Capture the cell that displays the provided text and extract its [X, Y] central coordinate. 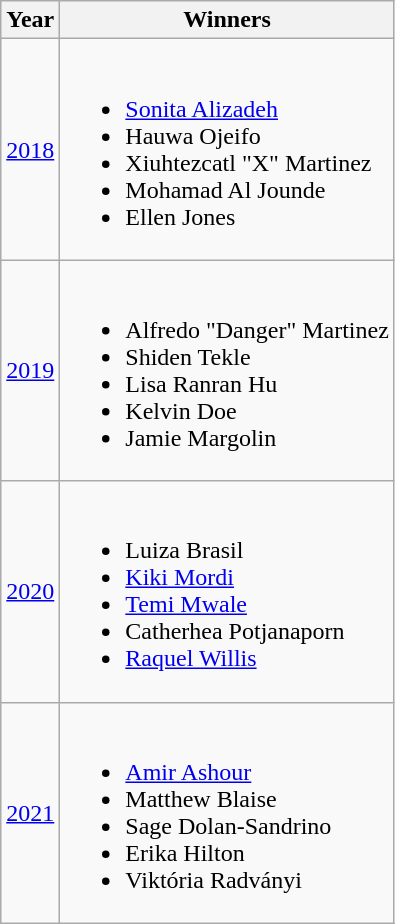
Luiza BrasilKiki MordiTemi MwaleCatherhea PotjanapornRaquel Willis [228, 592]
Alfredo "Danger" MartinezShiden TekleLisa Ranran HuKelvin DoeJamie Margolin [228, 370]
Year [30, 20]
2019 [30, 370]
2018 [30, 150]
Amir AshourMatthew BlaiseSage Dolan-SandrinoErika HiltonViktória Radványi [228, 812]
2020 [30, 592]
2021 [30, 812]
Winners [228, 20]
Sonita AlizadehHauwa OjeifoXiuhtezcatl "X" MartinezMohamad Al JoundeEllen Jones [228, 150]
